Search for the cell housing the specified text and yield its (X, Y) center coordinate. 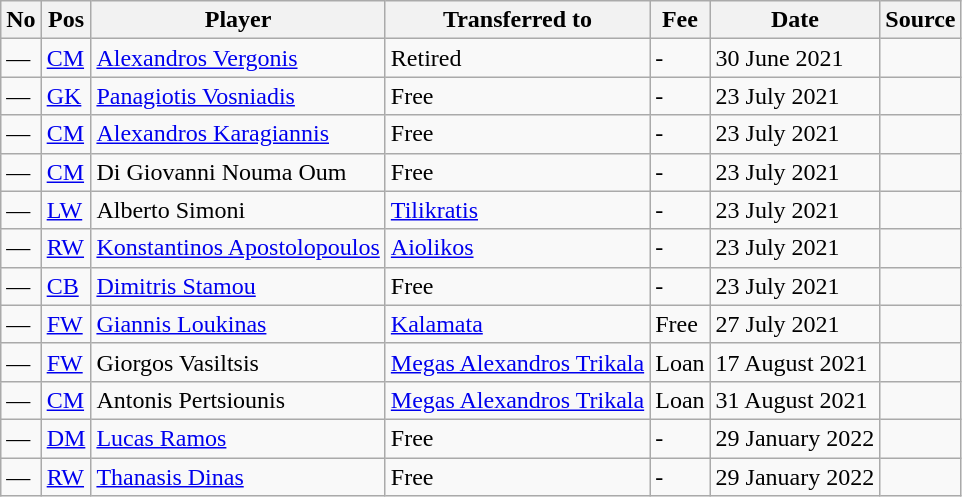
Panagiotis Vosniadis (238, 96)
Antonis Pertsiounis (238, 400)
No (21, 20)
Alberto Simoni (238, 210)
GK (66, 96)
Alexandros Vergonis (238, 58)
Thanasis Dinas (238, 477)
Alexandros Karagiannis (238, 134)
CB (66, 286)
Retired (517, 58)
Kalamata (517, 324)
Fee (680, 20)
Transferred to (517, 20)
Date (795, 20)
31 August 2021 (795, 400)
Aiolikos (517, 248)
Giannis Loukinas (238, 324)
27 July 2021 (795, 324)
Pos (66, 20)
DM (66, 438)
Lucas Ramos (238, 438)
Konstantinos Apostolopoulos (238, 248)
17 August 2021 (795, 362)
Tilikratis (517, 210)
Player (238, 20)
Giorgos Vasiltsis (238, 362)
Source (920, 20)
Di Giovanni Nouma Oum (238, 172)
LW (66, 210)
30 June 2021 (795, 58)
Dimitris Stamou (238, 286)
